Determine the (X, Y) coordinate at the center of the cell enclosing the given text.  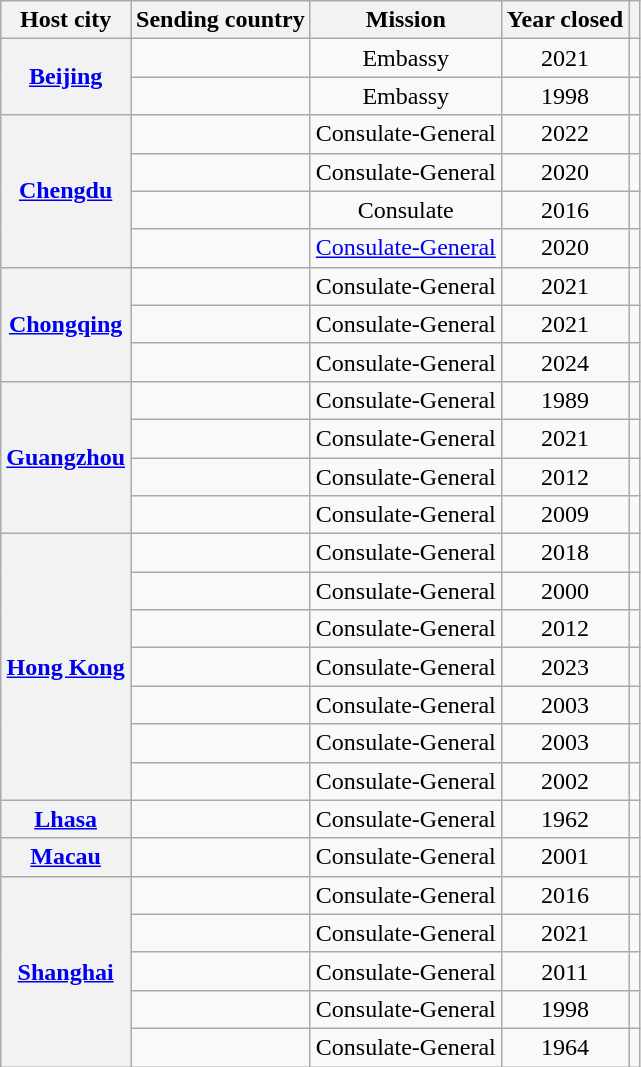
Hong Kong (66, 667)
2000 (564, 591)
Lhasa (66, 819)
2011 (564, 971)
Chengdu (66, 191)
Guangzhou (66, 457)
2023 (564, 667)
2001 (564, 857)
2022 (564, 134)
Macau (66, 857)
Shanghai (66, 971)
Chongqing (66, 324)
Sending country (221, 20)
Host city (66, 20)
2024 (564, 362)
2018 (564, 553)
1962 (564, 819)
1989 (564, 400)
2002 (564, 781)
1964 (564, 1047)
Beijing (66, 77)
Consulate (406, 210)
2009 (564, 515)
Year closed (564, 20)
Mission (406, 20)
